Determine the (x, y) coordinate at the center of the cell enclosing the given text.  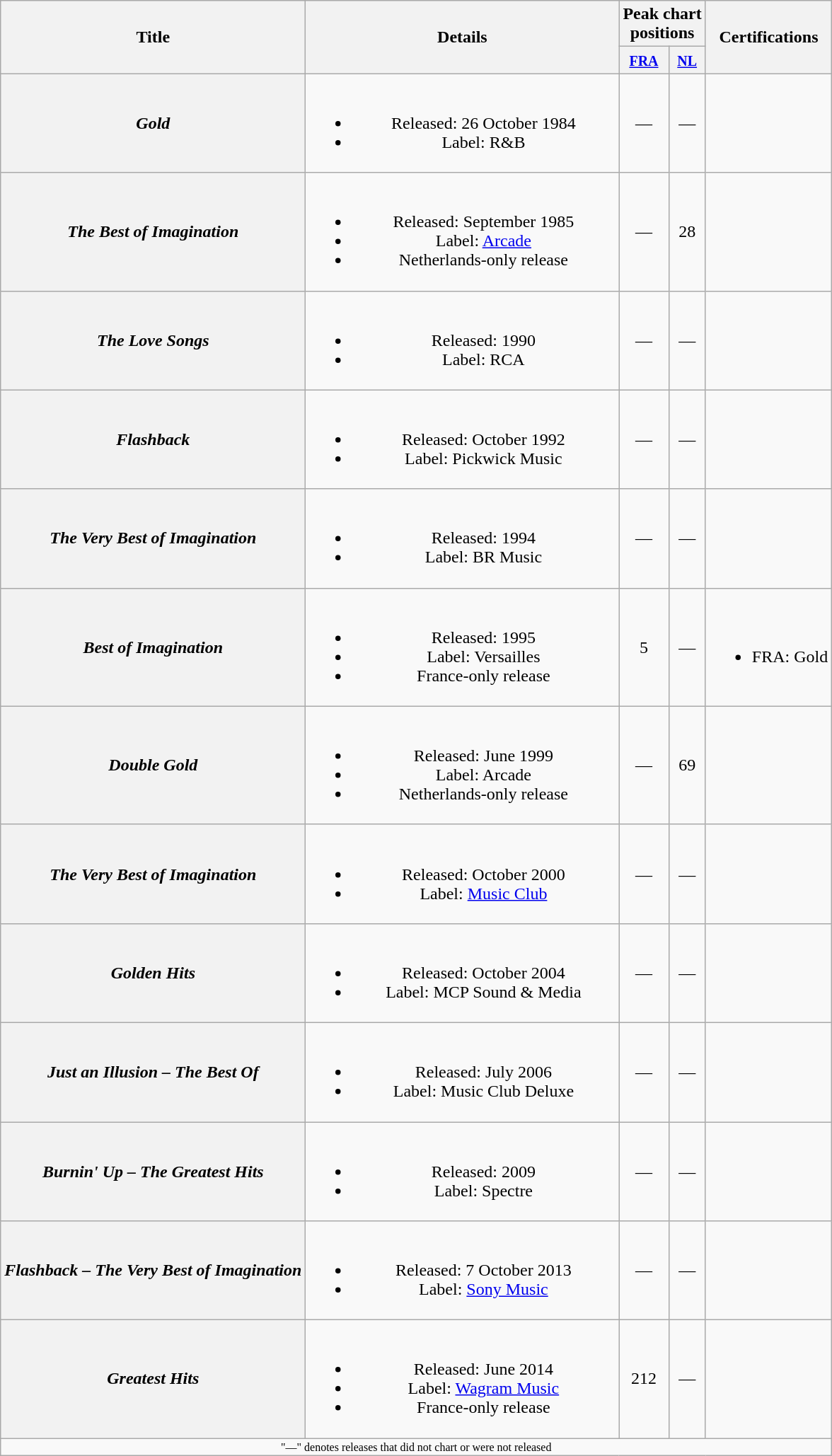
FRA (644, 60)
Released: 2009Label: Spectre (463, 1172)
Released: July 2006Label: Music Club Deluxe (463, 1072)
Gold (153, 123)
Burnin' Up – The Greatest Hits (153, 1172)
Released: September 1985Label: ArcadeNetherlands-only release (463, 232)
Flashback – The Very Best of Imagination (153, 1271)
The Best of Imagination (153, 232)
Certifications (768, 37)
Flashback (153, 439)
28 (687, 232)
Released: October 1992Label: Pickwick Music (463, 439)
"—" denotes releases that did not chart or were not released (416, 1447)
Best of Imagination (153, 647)
Greatest Hits (153, 1380)
Released: 7 October 2013Label: Sony Music (463, 1271)
Released: June 1999Label: ArcadeNetherlands-only release (463, 765)
FRA: Gold (768, 647)
Title (153, 37)
Just an Illusion – The Best Of (153, 1072)
Released: October 2000Label: Music Club (463, 874)
Released: 1994Label: BR Music (463, 538)
Double Gold (153, 765)
Released: October 2004Label: MCP Sound & Media (463, 973)
Details (463, 37)
212 (644, 1380)
NL (687, 60)
69 (687, 765)
The Love Songs (153, 340)
Released: 1995Label: VersaillesFrance-only release (463, 647)
Released: 26 October 1984Label: R&B (463, 123)
Peak chartpositions (662, 24)
5 (644, 647)
Golden Hits (153, 973)
Released: June 2014Label: Wagram MusicFrance-only release (463, 1380)
Released: 1990Label: RCA (463, 340)
